Return the [x, y] coordinate for the center point of the cell that contains the specified text.  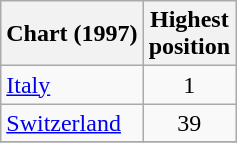
39 [189, 123]
Chart (1997) [72, 34]
Switzerland [72, 123]
Italy [72, 85]
1 [189, 85]
Highestposition [189, 34]
